For the text-containing cell, return its midpoint in [x, y] coordinate format. 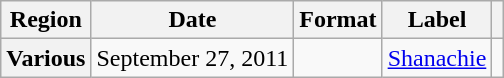
Date [192, 20]
Region [46, 20]
Label [437, 20]
Format [338, 20]
September 27, 2011 [192, 58]
Various [46, 58]
Shanachie [437, 58]
